Provide the (X, Y) coordinate of the cell's center where the given text is located.  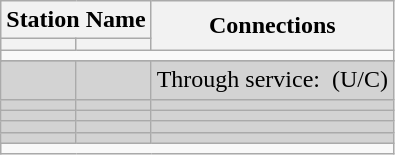
Connections (272, 26)
Station Name (76, 20)
Through service: (U/C) (272, 80)
